For the text-containing cell, return its midpoint in (X, Y) coordinate format. 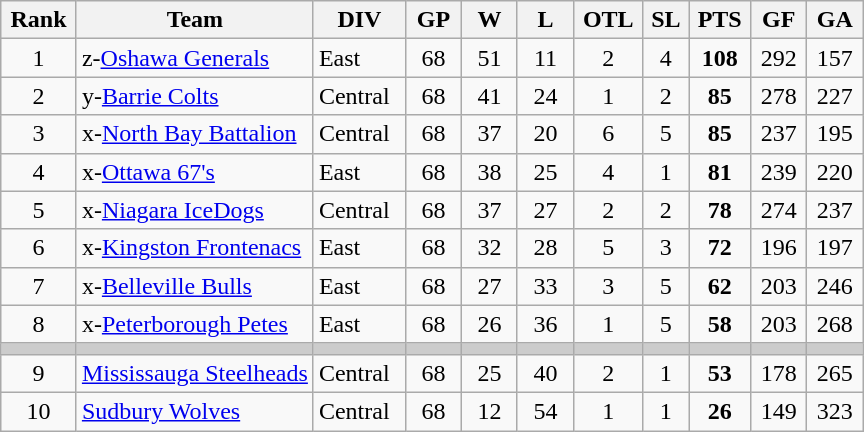
36 (545, 324)
y-Barrie Colts (194, 96)
x-Kingston Frontenacs (194, 248)
x-Niagara IceDogs (194, 210)
Sudbury Wolves (194, 411)
SL (666, 20)
40 (545, 373)
GP (433, 20)
53 (720, 373)
268 (835, 324)
8 (39, 324)
227 (835, 96)
x-Ottawa 67's (194, 172)
54 (545, 411)
20 (545, 134)
33 (545, 286)
9 (39, 373)
Mississauga Steelheads (194, 373)
PTS (720, 20)
x-North Bay Battalion (194, 134)
GA (835, 20)
32 (489, 248)
GF (779, 20)
78 (720, 210)
x-Peterborough Petes (194, 324)
DIV (359, 20)
7 (39, 286)
239 (779, 172)
323 (835, 411)
10 (39, 411)
24 (545, 96)
11 (545, 58)
265 (835, 373)
62 (720, 286)
149 (779, 411)
157 (835, 58)
38 (489, 172)
108 (720, 58)
278 (779, 96)
41 (489, 96)
220 (835, 172)
195 (835, 134)
178 (779, 373)
12 (489, 411)
81 (720, 172)
W (489, 20)
292 (779, 58)
Team (194, 20)
246 (835, 286)
72 (720, 248)
L (545, 20)
196 (779, 248)
OTL (608, 20)
z-Oshawa Generals (194, 58)
274 (779, 210)
197 (835, 248)
Rank (39, 20)
51 (489, 58)
x-Belleville Bulls (194, 286)
28 (545, 248)
58 (720, 324)
